Capture the cell that displays the provided text and extract its [X, Y] central coordinate. 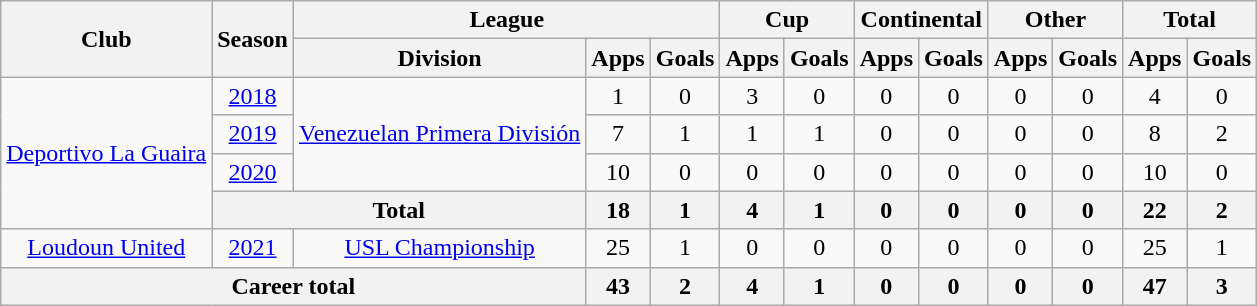
22 [1155, 210]
Venezuelan Primera División [439, 134]
2020 [253, 172]
Deportivo La Guaira [106, 153]
USL Championship [439, 248]
7 [618, 134]
Cup [787, 20]
Other [1055, 20]
18 [618, 210]
8 [1155, 134]
2021 [253, 248]
2018 [253, 96]
Loudoun United [106, 248]
Career total [294, 286]
43 [618, 286]
47 [1155, 286]
Club [106, 39]
Continental [921, 20]
Season [253, 39]
2019 [253, 134]
League [506, 20]
Division [439, 58]
